Output the [x, y] coordinate of the center of the cell containing the given text.  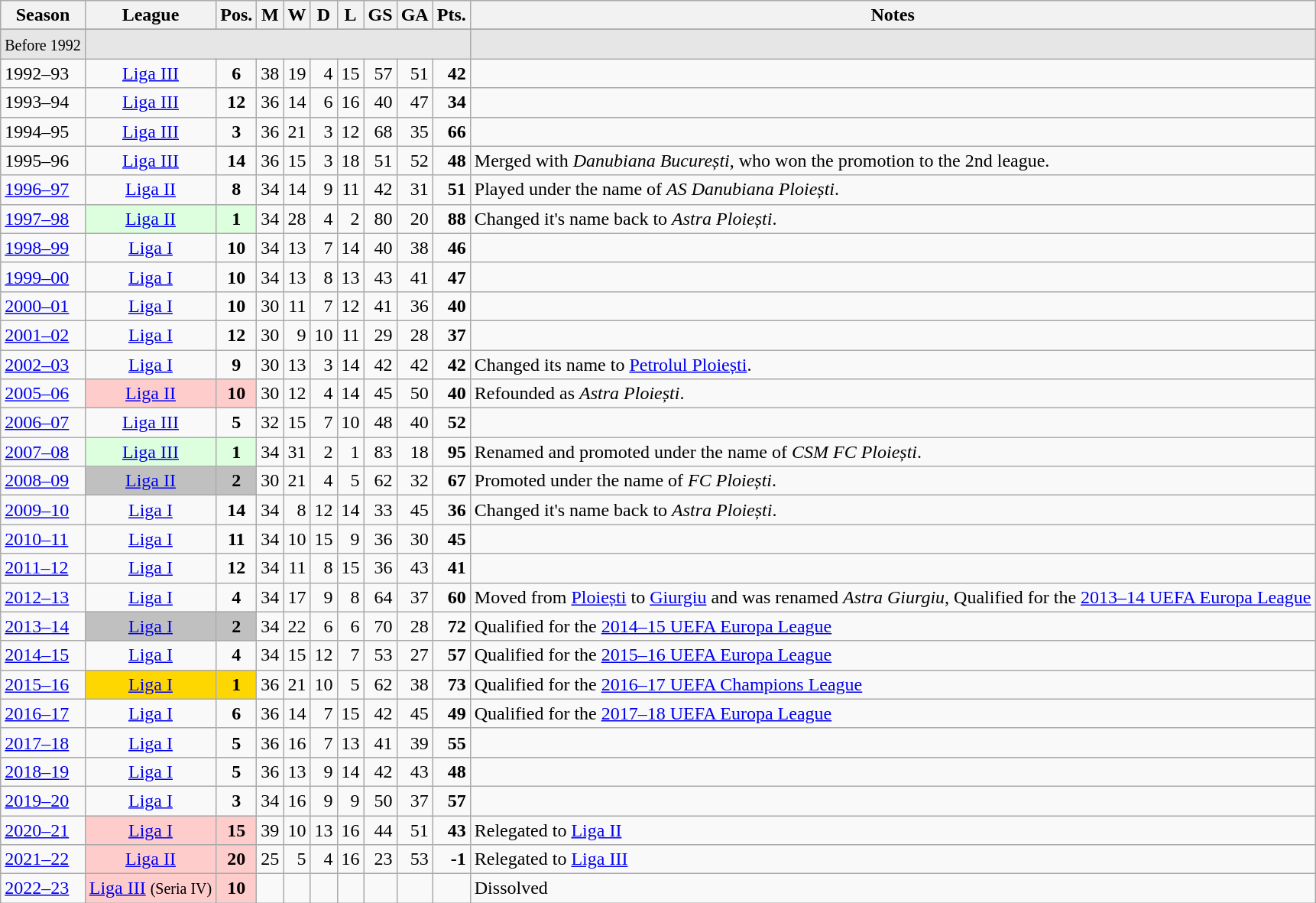
Merged with Danubiana București, who won the promotion to the 2nd league. [893, 161]
2013–14 [43, 626]
70 [381, 626]
1995–96 [43, 161]
55 [451, 742]
2014–15 [43, 655]
2017–18 [43, 742]
1994–95 [43, 132]
Qualified for the 2015–16 UEFA Europa League [893, 655]
Promoted under the name of FC Ploiești. [893, 481]
Played under the name of AS Danubiana Ploiești. [893, 190]
33 [381, 510]
2010–11 [43, 539]
Changed its name to Petrolul Ploiești. [893, 365]
Qualified for the 2014–15 UEFA Europa League [893, 626]
Pos. [237, 15]
23 [381, 859]
2005–06 [43, 394]
80 [381, 219]
1998–99 [43, 248]
60 [451, 597]
2009–10 [43, 510]
29 [381, 335]
2000–01 [43, 306]
Qualified for the 2017–18 UEFA Europa League [893, 713]
Notes [893, 15]
83 [381, 452]
2011–12 [43, 568]
66 [451, 132]
Renamed and promoted under the name of CSM FC Ploiești. [893, 452]
2021–22 [43, 859]
1992–93 [43, 73]
D [324, 15]
17 [297, 597]
L [350, 15]
19 [297, 73]
1996–97 [43, 190]
Pts. [451, 15]
25 [271, 859]
2006–07 [43, 423]
GS [381, 15]
67 [451, 481]
Season [43, 15]
72 [451, 626]
46 [451, 248]
73 [451, 684]
1999–00 [43, 277]
2018–19 [43, 771]
1993–94 [43, 102]
2016–17 [43, 713]
1997–98 [43, 219]
W [297, 15]
95 [451, 452]
M [271, 15]
2019–20 [43, 801]
2001–02 [43, 335]
Relegated to Liga III [893, 859]
2008–09 [43, 481]
68 [381, 132]
35 [414, 132]
Dissolved [893, 888]
88 [451, 219]
2007–08 [43, 452]
Qualified for the 2016–17 UEFA Champions League [893, 684]
Refounded as Astra Ploiești. [893, 394]
Before 1992 [43, 44]
49 [451, 713]
Moved from Ploiești to Giurgiu and was renamed Astra Giurgiu, Qualified for the 2013–14 UEFA Europa League [893, 597]
44 [381, 830]
Liga III (Seria IV) [151, 888]
2015–16 [43, 684]
2012–13 [43, 597]
League [151, 15]
27 [414, 655]
GA [414, 15]
2020–21 [43, 830]
2002–03 [43, 365]
Relegated to Liga II [893, 830]
-1 [451, 859]
22 [297, 626]
2022–23 [43, 888]
64 [381, 597]
